Provide the [x, y] coordinate of the cell's center where the given text is located.  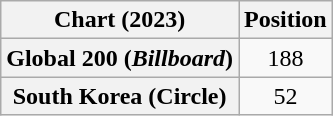
South Korea (Circle) [120, 96]
52 [285, 96]
Global 200 (Billboard) [120, 58]
188 [285, 58]
Position [285, 20]
Chart (2023) [120, 20]
